Return [X, Y] of the center of cell containing provided text 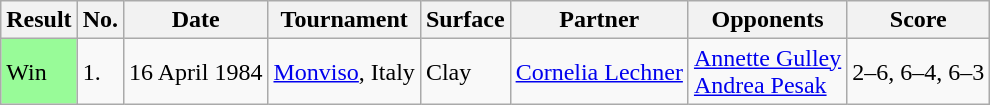
Annette Gulley Andrea Pesak [767, 72]
No. [100, 20]
Opponents [767, 20]
Cornelia Lechner [599, 72]
Win [39, 72]
Clay [465, 72]
16 April 1984 [196, 72]
Tournament [344, 20]
Score [918, 20]
Date [196, 20]
Surface [465, 20]
2–6, 6–4, 6–3 [918, 72]
1. [100, 72]
Monviso, Italy [344, 72]
Partner [599, 20]
Result [39, 20]
